For the text-containing cell, return its midpoint in [x, y] coordinate format. 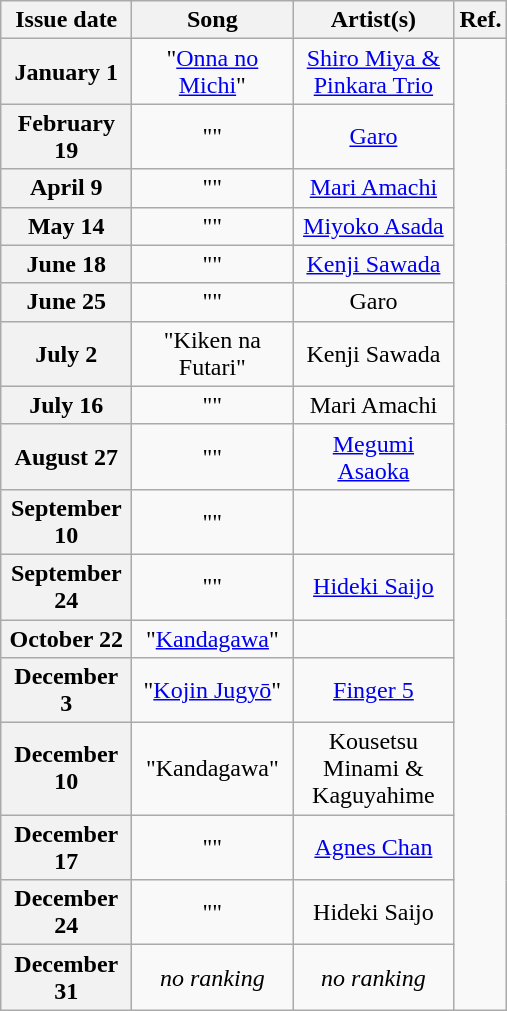
February 19 [66, 136]
December 17 [66, 848]
January 1 [66, 72]
Miyoko Asada [374, 226]
December 24 [66, 912]
Agnes Chan [374, 848]
Kousetsu Minami & Kaguyahime [374, 769]
Shiro Miya & Pinkara Trio [374, 72]
June 18 [66, 264]
July 2 [66, 354]
December 10 [66, 769]
July 16 [66, 405]
Issue date [66, 20]
Artist(s) [374, 20]
June 25 [66, 302]
Megumi Asaoka [374, 456]
"Onna no Michi" [212, 72]
December 3 [66, 690]
Finger 5 [374, 690]
Song [212, 20]
"Kiken na Futari" [212, 354]
April 9 [66, 188]
September 10 [66, 522]
August 27 [66, 456]
December 31 [66, 978]
"Kojin Jugyō" [212, 690]
October 22 [66, 639]
September 24 [66, 586]
Ref. [480, 20]
May 14 [66, 226]
